Find where the given text appears and provide that cell's center as [X, Y] coordinate. 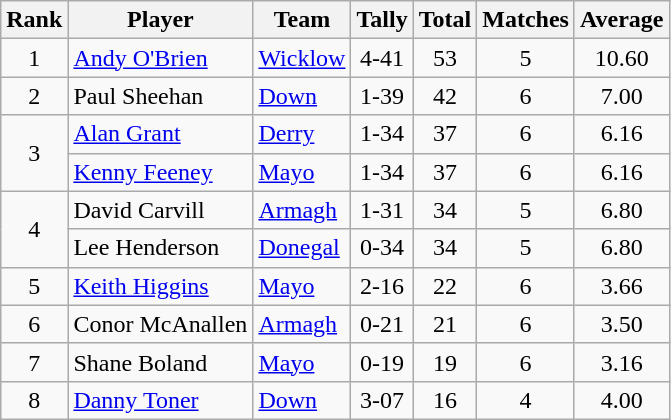
Alan Grant [160, 134]
Rank [34, 20]
Wicklow [302, 58]
Player [160, 20]
Tally [382, 20]
4.00 [622, 400]
1 [34, 58]
Andy O'Brien [160, 58]
0-19 [382, 362]
0-21 [382, 324]
3.16 [622, 362]
16 [445, 400]
3-07 [382, 400]
1-39 [382, 96]
8 [34, 400]
Team [302, 20]
2 [34, 96]
Paul Sheehan [160, 96]
3.66 [622, 286]
Shane Boland [160, 362]
Keith Higgins [160, 286]
Danny Toner [160, 400]
Total [445, 20]
19 [445, 362]
7 [34, 362]
Conor McAnallen [160, 324]
Donegal [302, 248]
Kenny Feeney [160, 172]
21 [445, 324]
Derry [302, 134]
David Carvill [160, 210]
Average [622, 20]
42 [445, 96]
10.60 [622, 58]
22 [445, 286]
4-41 [382, 58]
2-16 [382, 286]
0-34 [382, 248]
Matches [526, 20]
53 [445, 58]
Lee Henderson [160, 248]
3 [34, 153]
3.50 [622, 324]
7.00 [622, 96]
1-31 [382, 210]
